Provide the (x, y) coordinate of the cell's center where the given text is located.  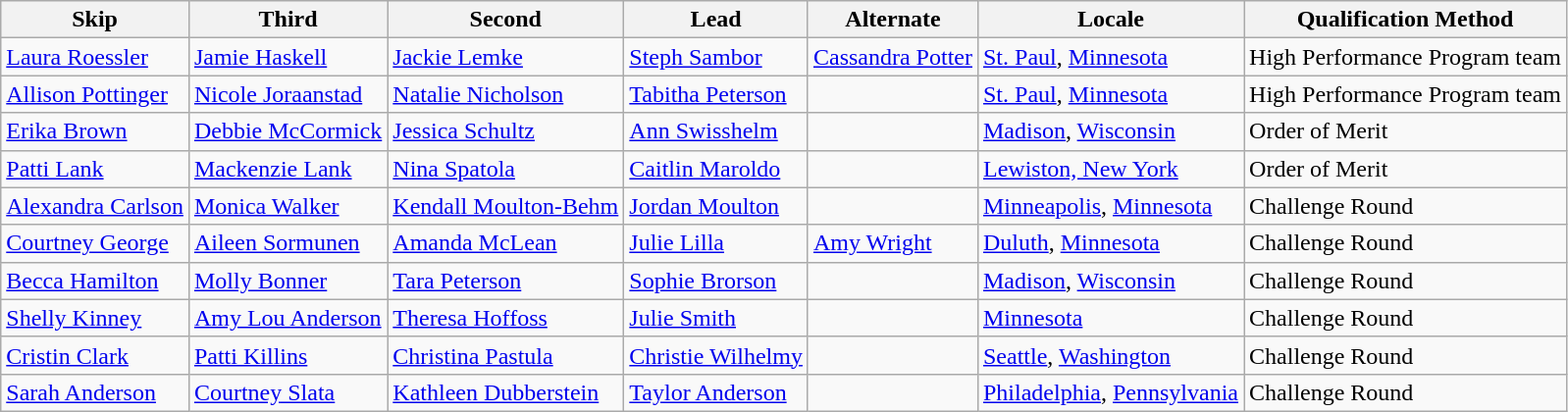
Second (506, 20)
Lead (716, 20)
Amy Lou Anderson (287, 318)
Julie Lilla (716, 243)
Minneapolis, Minnesota (1111, 206)
Molly Bonner (287, 281)
Sarah Anderson (95, 392)
Duluth, Minnesota (1111, 243)
Ann Swisshelm (716, 131)
Erika Brown (95, 131)
Cassandra Potter (893, 57)
Locale (1111, 20)
Theresa Hoffoss (506, 318)
Jamie Haskell (287, 57)
Minnesota (1111, 318)
Jessica Schultz (506, 131)
Becca Hamilton (95, 281)
Sophie Brorson (716, 281)
Alternate (893, 20)
Skip (95, 20)
Tabitha Peterson (716, 94)
Christina Pastula (506, 355)
Third (287, 20)
Christie Wilhelmy (716, 355)
Cristin Clark (95, 355)
Amanda McLean (506, 243)
Lewiston, New York (1111, 169)
Jordan Moulton (716, 206)
Courtney George (95, 243)
Caitlin Maroldo (716, 169)
Mackenzie Lank (287, 169)
Taylor Anderson (716, 392)
Seattle, Washington (1111, 355)
Courtney Slata (287, 392)
Debbie McCormick (287, 131)
Patti Lank (95, 169)
Kendall Moulton-Behm (506, 206)
Jackie Lemke (506, 57)
Natalie Nicholson (506, 94)
Tara Peterson (506, 281)
Steph Sambor (716, 57)
Qualification Method (1405, 20)
Laura Roessler (95, 57)
Aileen Sormunen (287, 243)
Nicole Joraanstad (287, 94)
Amy Wright (893, 243)
Kathleen Dubberstein (506, 392)
Alexandra Carlson (95, 206)
Shelly Kinney (95, 318)
Monica Walker (287, 206)
Allison Pottinger (95, 94)
Philadelphia, Pennsylvania (1111, 392)
Nina Spatola (506, 169)
Julie Smith (716, 318)
Patti Killins (287, 355)
